Extract the (x, y) coordinate from the center of the cell holding the provided text.  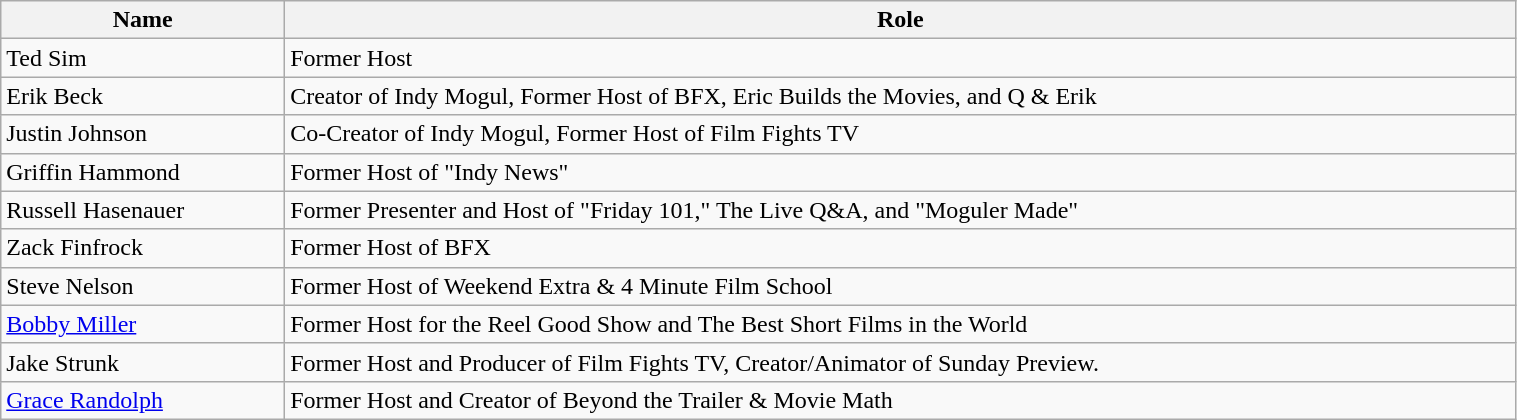
Former Host of "Indy News" (900, 172)
Role (900, 20)
Justin Johnson (143, 134)
Name (143, 20)
Steve Nelson (143, 286)
Grace Randolph (143, 400)
Former Host for the Reel Good Show and The Best Short Films in the World (900, 324)
Ted Sim (143, 58)
Co-Creator of Indy Mogul, Former Host of Film Fights TV (900, 134)
Erik Beck (143, 96)
Former Host of BFX (900, 248)
Former Host and Creator of Beyond the Trailer & Movie Math (900, 400)
Former Host (900, 58)
Russell Hasenauer (143, 210)
Former Host and Producer of Film Fights TV, Creator/Animator of Sunday Preview. (900, 362)
Former Presenter and Host of "Friday 101," The Live Q&A, and "Moguler Made" (900, 210)
Bobby Miller (143, 324)
Griffin Hammond (143, 172)
Zack Finfrock (143, 248)
Former Host of Weekend Extra & 4 Minute Film School (900, 286)
Creator of Indy Mogul, Former Host of BFX, Eric Builds the Movies, and Q & Erik (900, 96)
Jake Strunk (143, 362)
